Provide the (x, y) coordinate of the cell's center where the given text is located.  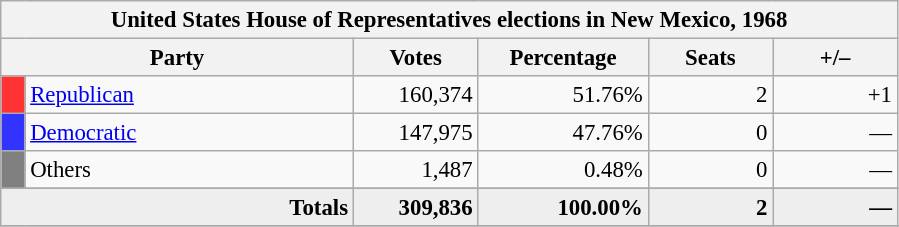
Democratic (189, 133)
Totals (178, 208)
51.76% (563, 95)
+1 (836, 95)
Republican (189, 95)
1,487 (416, 170)
Party (178, 58)
Votes (416, 58)
309,836 (416, 208)
47.76% (563, 133)
160,374 (416, 95)
Seats (710, 58)
+/– (836, 58)
147,975 (416, 133)
0.48% (563, 170)
Percentage (563, 58)
100.00% (563, 208)
Others (189, 170)
United States House of Representatives elections in New Mexico, 1968 (450, 20)
